Pinpoint the cell where the given text exists, returning its (X, Y) midpoint coordinate. 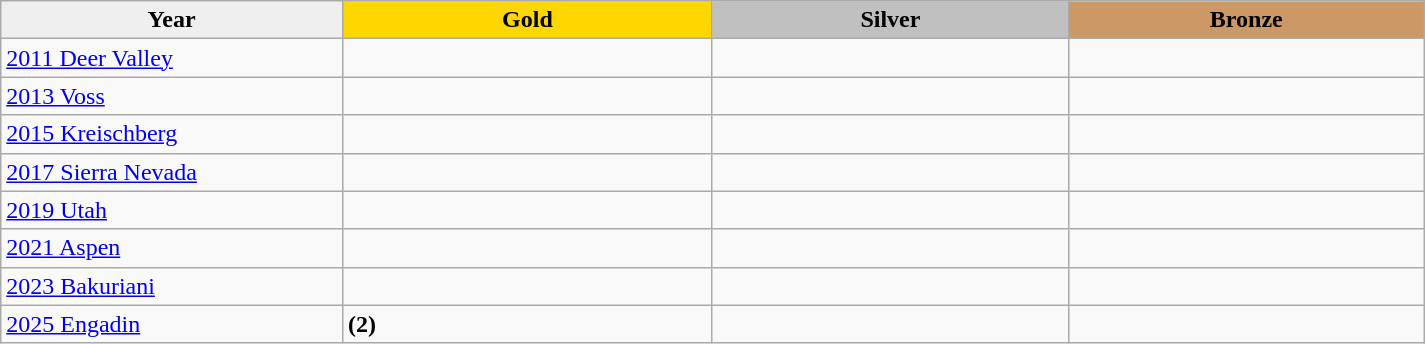
Silver (890, 20)
2019 Utah (172, 210)
Year (172, 20)
Gold (527, 20)
2013 Voss (172, 96)
2023 Bakuriani (172, 286)
(2) (527, 324)
2015 Kreischberg (172, 134)
2011 Deer Valley (172, 58)
2017 Sierra Nevada (172, 172)
2025 Engadin (172, 324)
Bronze (1246, 20)
2021 Aspen (172, 248)
